Scan for the cell matching the given text and deliver its (x, y) coordinate at center. 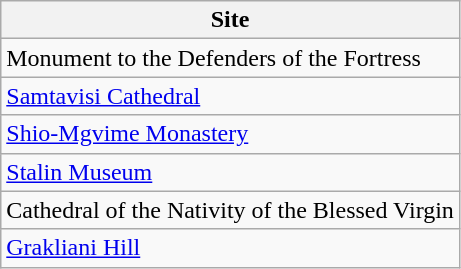
Site (230, 20)
Shio-Mgvime Monastery (230, 134)
Stalin Museum (230, 172)
Samtavisi Cathedral (230, 96)
Monument to the Defenders of the Fortress (230, 58)
Grakliani Hill (230, 248)
Cathedral of the Nativity of the Blessed Virgin (230, 210)
